From the cell containing the given text, extract its center point as (x, y) coordinate. 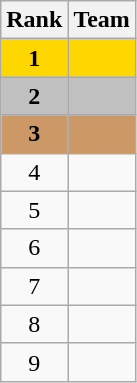
1 (34, 58)
6 (34, 248)
5 (34, 210)
Rank (34, 20)
8 (34, 324)
4 (34, 172)
Team (102, 20)
9 (34, 362)
3 (34, 134)
2 (34, 96)
7 (34, 286)
